Output the [x, y] coordinate of the center of the cell containing the given text.  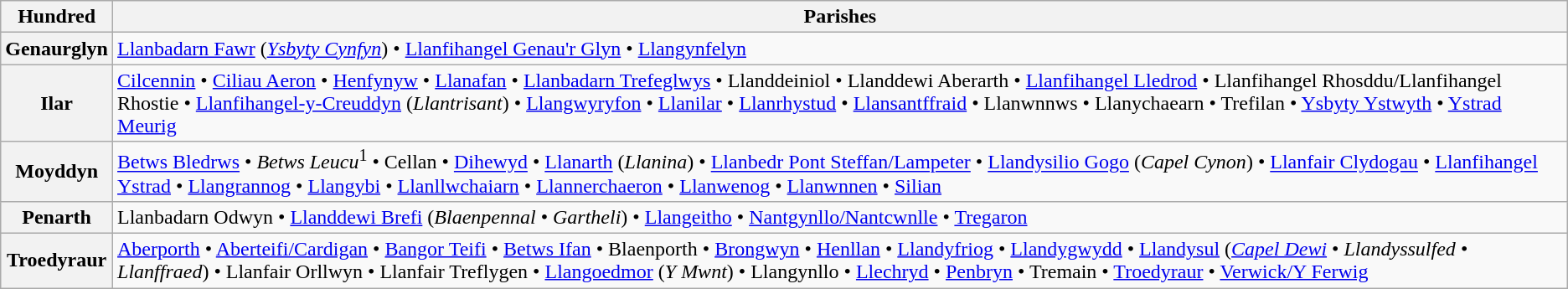
Troedyraur [57, 261]
Ilar [57, 103]
Hundred [57, 17]
Llanbadarn Odwyn • Llanddewi Brefi (Blaenpennal • Gartheli) • Llangeitho • Nantgynllo/Nantcwnlle • Tregaron [841, 217]
Llanbadarn Fawr (Ysbyty Cynfyn) • Llanfihangel Genau'r Glyn • Llangynfelyn [841, 49]
Moyddyn [57, 172]
Genaurglyn [57, 49]
Penarth [57, 217]
Parishes [841, 17]
